Extract the (X, Y) coordinate from the center of the cell holding the provided text.  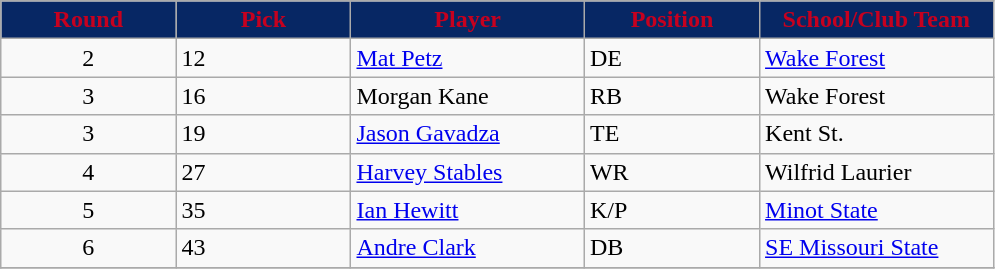
Player (468, 20)
Ian Hewitt (468, 210)
Andre Clark (468, 248)
Mat Petz (468, 58)
Wilfrid Laurier (877, 172)
DE (672, 58)
DB (672, 248)
Round (88, 20)
TE (672, 134)
Kent St. (877, 134)
19 (264, 134)
27 (264, 172)
5 (88, 210)
WR (672, 172)
43 (264, 248)
2 (88, 58)
6 (88, 248)
12 (264, 58)
Jason Gavadza (468, 134)
K/P (672, 210)
4 (88, 172)
School/Club Team (877, 20)
Morgan Kane (468, 96)
Harvey Stables (468, 172)
35 (264, 210)
Position (672, 20)
Minot State (877, 210)
16 (264, 96)
RB (672, 96)
SE Missouri State (877, 248)
Pick (264, 20)
